Identify which cell holds the provided text, then report its [X, Y] central coordinate. 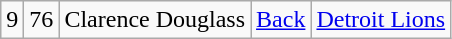
Detroit Lions [381, 20]
Clarence Douglass [155, 20]
76 [42, 20]
9 [12, 20]
Back [281, 20]
